Extract the [X, Y] coordinate from the center of the cell holding the provided text.  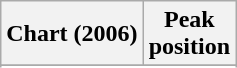
Chart (2006) [72, 34]
Peakposition [189, 34]
